For the text-containing cell, return its midpoint in [X, Y] coordinate format. 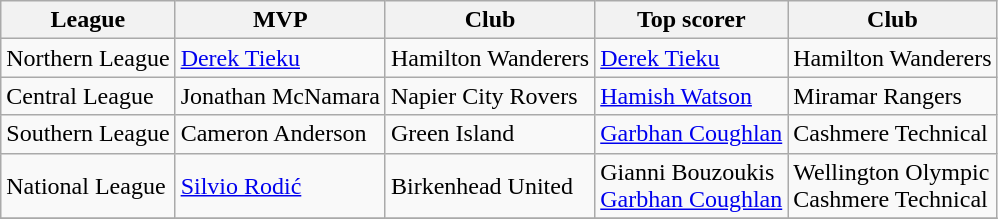
Garbhan Coughlan [692, 134]
Top scorer [692, 20]
Northern League [88, 58]
Central League [88, 96]
Birkenhead United [490, 186]
Wellington OlympicCashmere Technical [892, 186]
Southern League [88, 134]
Silvio Rodić [280, 186]
National League [88, 186]
MVP [280, 20]
Green Island [490, 134]
Gianni Bouzoukis Garbhan Coughlan [692, 186]
Miramar Rangers [892, 96]
Jonathan McNamara [280, 96]
Cameron Anderson [280, 134]
Hamish Watson [692, 96]
Napier City Rovers [490, 96]
Cashmere Technical [892, 134]
League [88, 20]
